Identify which cell holds the provided text, then report its [x, y] central coordinate. 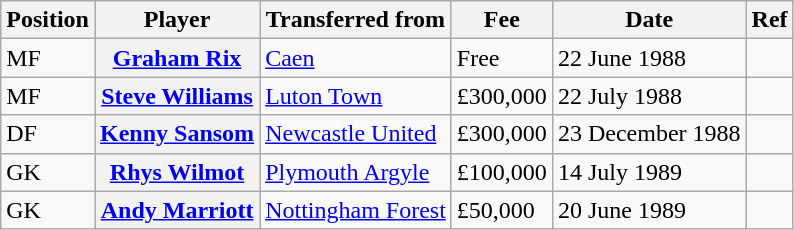
Luton Town [356, 96]
Steve Williams [176, 96]
DF [48, 134]
Player [176, 20]
Kenny Sansom [176, 134]
Graham Rix [176, 58]
23 December 1988 [649, 134]
Andy Marriott [176, 210]
Fee [502, 20]
Plymouth Argyle [356, 172]
Rhys Wilmot [176, 172]
Position [48, 20]
£100,000 [502, 172]
Caen [356, 58]
22 July 1988 [649, 96]
Ref [770, 20]
Free [502, 58]
Nottingham Forest [356, 210]
14 July 1989 [649, 172]
Newcastle United [356, 134]
Date [649, 20]
20 June 1989 [649, 210]
Transferred from [356, 20]
22 June 1988 [649, 58]
£50,000 [502, 210]
